Pinpoint the cell where the given text exists, returning its [x, y] midpoint coordinate. 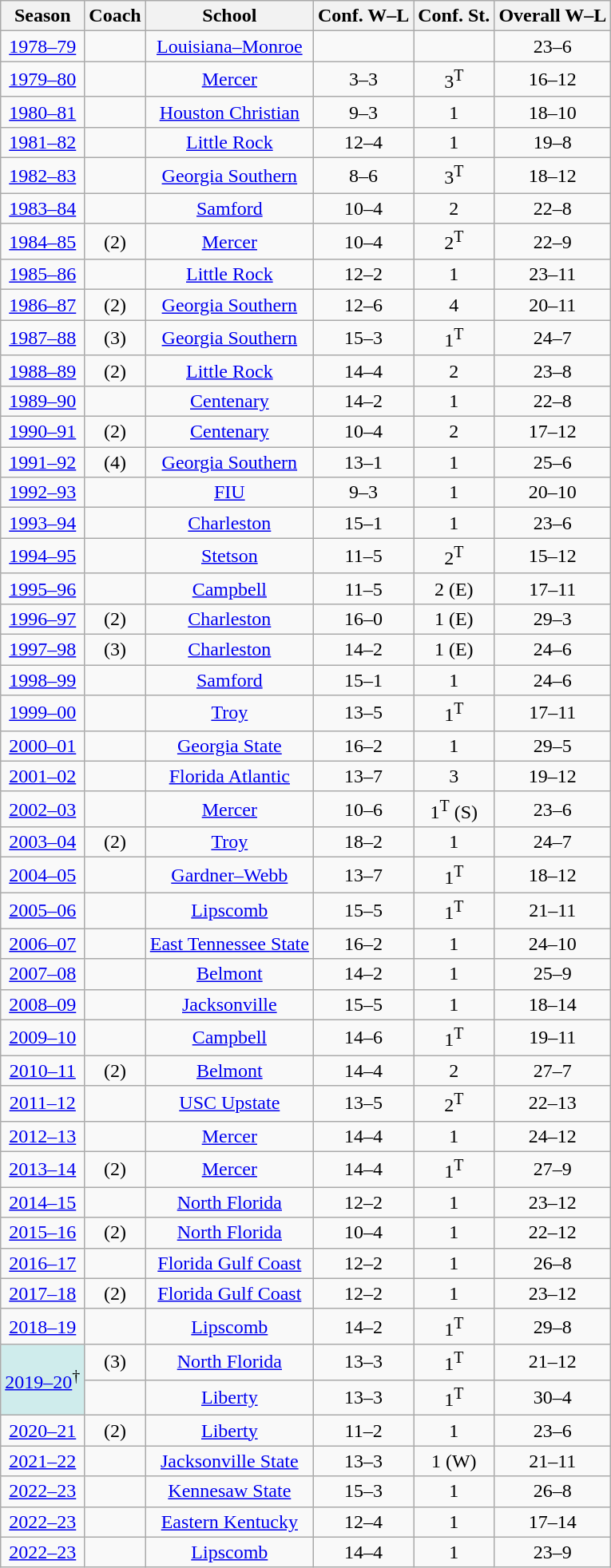
Season [43, 16]
19–8 [553, 142]
2021–22 [43, 1461]
Conf. St. [454, 16]
2016–17 [43, 1263]
29–3 [553, 619]
16–0 [363, 619]
Louisiana–Monroe [229, 46]
Conf. W–L [363, 16]
14–6 [363, 1038]
18–14 [553, 1004]
2014–15 [43, 1202]
15–12 [553, 556]
Jacksonville State [229, 1461]
12–6 [363, 305]
2007–08 [43, 974]
22–12 [553, 1233]
1980–81 [43, 112]
1989–90 [43, 401]
22–9 [553, 241]
13–1 [363, 462]
1991–92 [43, 462]
School [229, 16]
1978–79 [43, 46]
2001–02 [43, 776]
2005–06 [43, 910]
1T (S) [454, 810]
1995–96 [43, 588]
1993–94 [43, 523]
11–2 [363, 1431]
2019–20† [43, 1380]
2000–01 [43, 746]
16–12 [553, 80]
Stetson [229, 556]
FIU [229, 493]
1987–88 [43, 339]
17–14 [553, 1522]
20–11 [553, 305]
2020–21 [43, 1431]
(4) [115, 462]
Gardner–Webb [229, 875]
1988–89 [43, 370]
19–11 [553, 1038]
23–9 [553, 1552]
1985–86 [43, 275]
1994–95 [43, 556]
1997–98 [43, 649]
1999–00 [43, 714]
Kennesaw State [229, 1491]
2003–04 [43, 842]
18–10 [553, 112]
1984–85 [43, 241]
25–6 [553, 462]
1981–82 [43, 142]
2010–11 [43, 1071]
Coach [115, 16]
1996–97 [43, 619]
1983–84 [43, 208]
10–6 [363, 810]
2013–14 [43, 1169]
1990–91 [43, 432]
Eastern Kentucky [229, 1522]
24–12 [553, 1136]
2017–18 [43, 1293]
2015–16 [43, 1233]
2004–05 [43, 875]
Georgia State [229, 746]
2009–10 [43, 1038]
17–12 [553, 432]
23–11 [553, 275]
1982–83 [43, 176]
2002–03 [43, 810]
East Tennessee State [229, 944]
20–10 [553, 493]
USC Upstate [229, 1103]
1 (W) [454, 1461]
3 [454, 776]
24–10 [553, 944]
27–7 [553, 1071]
1986–87 [43, 305]
29–5 [553, 746]
4 [454, 305]
2018–19 [43, 1327]
Florida Atlantic [229, 776]
29–8 [553, 1327]
27–9 [553, 1169]
2 (E) [454, 588]
2006–07 [43, 944]
2011–12 [43, 1103]
18–2 [363, 842]
2008–09 [43, 1004]
8–6 [363, 176]
Houston Christian [229, 112]
19–12 [553, 776]
Overall W–L [553, 16]
1979–80 [43, 80]
22–13 [553, 1103]
25–9 [553, 974]
1998–99 [43, 680]
2012–13 [43, 1136]
1992–93 [43, 493]
23–8 [553, 370]
3–3 [363, 80]
Jacksonville [229, 1004]
21–12 [553, 1362]
30–4 [553, 1397]
